Return [X, Y] of the center of cell containing provided text 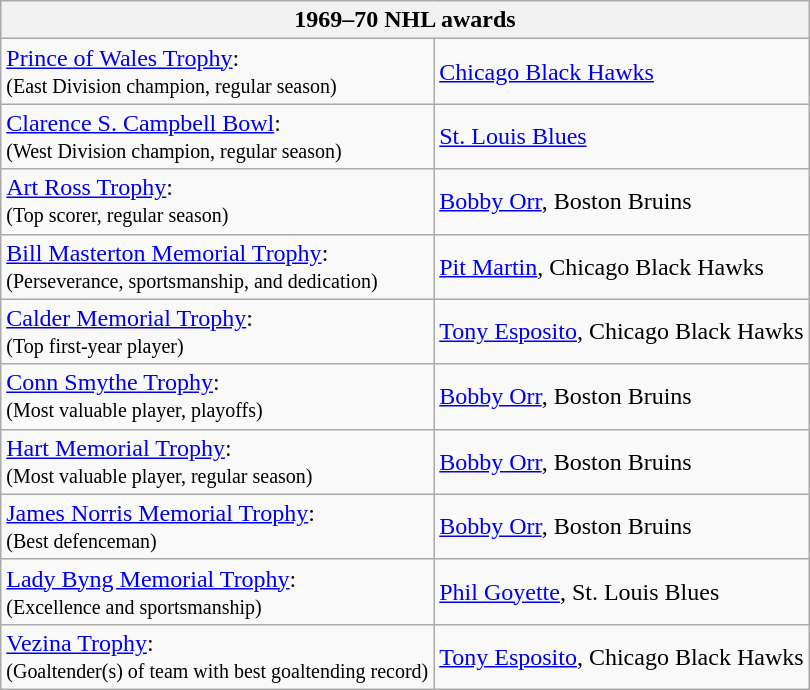
James Norris Memorial Trophy:(Best defenceman) [218, 526]
Conn Smythe Trophy:(Most valuable player, playoffs) [218, 396]
Prince of Wales Trophy:(East Division champion, regular season) [218, 72]
Phil Goyette, St. Louis Blues [622, 592]
St. Louis Blues [622, 136]
Art Ross Trophy:(Top scorer, regular season) [218, 202]
Calder Memorial Trophy:(Top first-year player) [218, 332]
Lady Byng Memorial Trophy:(Excellence and sportsmanship) [218, 592]
Hart Memorial Trophy:(Most valuable player, regular season) [218, 462]
Chicago Black Hawks [622, 72]
Vezina Trophy:(Goaltender(s) of team with best goaltending record) [218, 656]
1969–70 NHL awards [405, 20]
Clarence S. Campbell Bowl:(West Division champion, regular season) [218, 136]
Bill Masterton Memorial Trophy:(Perseverance, sportsmanship, and dedication) [218, 266]
Pit Martin, Chicago Black Hawks [622, 266]
